Return [x, y] of the center of cell containing provided text 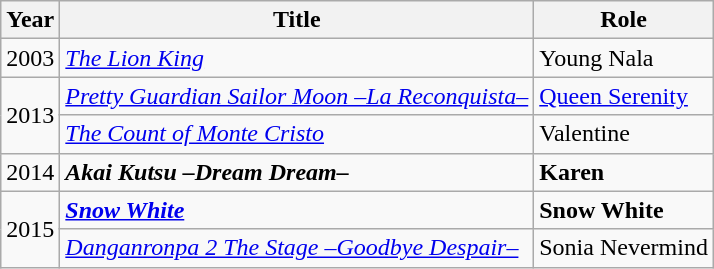
Danganronpa 2 The Stage –Goodbye Despair– [297, 248]
Valentine [624, 134]
Title [297, 20]
Pretty Guardian Sailor Moon –La Reconquista– [297, 96]
2013 [30, 115]
Akai Kutsu –Dream Dream– [297, 172]
Year [30, 20]
Queen Serenity [624, 96]
2014 [30, 172]
2015 [30, 229]
Young Nala [624, 58]
Karen [624, 172]
The Count of Monte Cristo [297, 134]
2003 [30, 58]
Role [624, 20]
The Lion King [297, 58]
Sonia Nevermind [624, 248]
